Pinpoint the cell where the given text exists, returning its (x, y) midpoint coordinate. 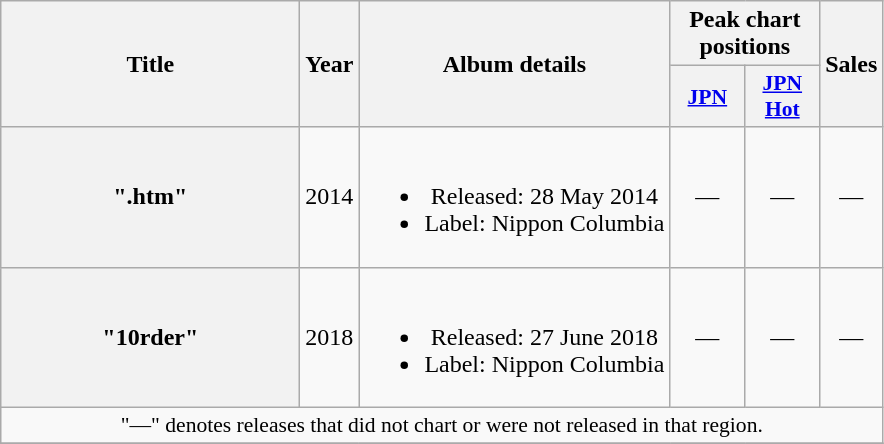
2014 (330, 197)
"—" denotes releases that did not chart or were not released in that region. (442, 425)
JPN (708, 96)
Released: 28 May 2014Label: Nippon Columbia (514, 197)
JPNHot (782, 96)
"10rder" (150, 337)
".htm" (150, 197)
2018 (330, 337)
Sales (852, 64)
Album details (514, 64)
Year (330, 64)
Title (150, 64)
Peak chart positions (745, 34)
Released: 27 June 2018Label: Nippon Columbia (514, 337)
